Return [X, Y] of the center of cell containing provided text 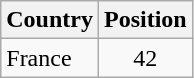
France [50, 58]
Position [145, 20]
Country [50, 20]
42 [145, 58]
